Capture the cell that displays the provided text and extract its (x, y) central coordinate. 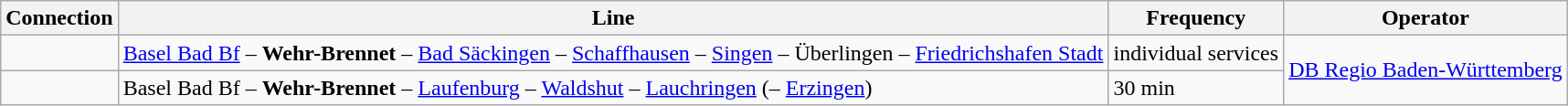
Line (613, 18)
30 min (1196, 88)
individual services (1196, 53)
Basel Bad Bf – Wehr-Brennet – Laufenburg – Waldshut – Lauchringen (– Erzingen) (613, 88)
Basel Bad Bf – Wehr-Brennet – Bad Säckingen – Schaffhausen – Singen – Überlingen – Friedrichshafen Stadt (613, 53)
Connection (59, 18)
Operator (1425, 18)
Frequency (1196, 18)
DB Regio Baden-Württemberg (1425, 70)
